Capture the cell that displays the provided text and extract its (X, Y) central coordinate. 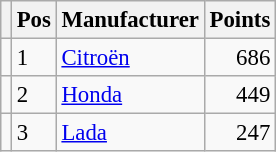
686 (240, 58)
Manufacturer (130, 20)
247 (240, 133)
Citroën (130, 58)
Pos (34, 20)
Lada (130, 133)
Honda (130, 95)
3 (34, 133)
Points (240, 20)
1 (34, 58)
2 (34, 95)
449 (240, 95)
